Search for the cell housing the specified text and yield its (x, y) center coordinate. 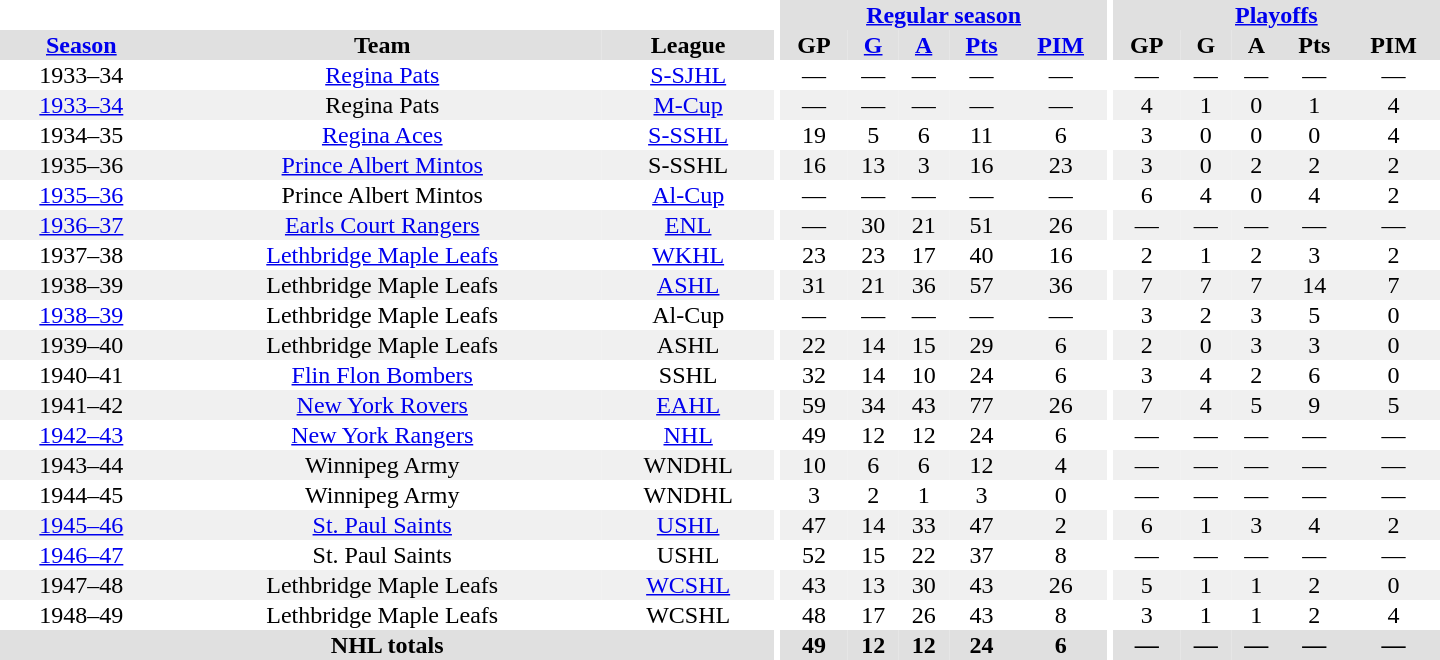
57 (982, 285)
1937–38 (82, 255)
59 (814, 405)
1934–35 (82, 135)
77 (982, 405)
9 (1314, 405)
Regular season (944, 15)
Regina Aces (382, 135)
Flin Flon Bombers (382, 375)
EAHL (688, 405)
Earls Court Rangers (382, 225)
1945–46 (82, 525)
37 (982, 555)
Season (82, 45)
11 (982, 135)
M-Cup (688, 105)
Team (382, 45)
1940–41 (82, 375)
32 (814, 375)
31 (814, 285)
New York Rangers (382, 435)
34 (873, 405)
19 (814, 135)
48 (814, 615)
S-SJHL (688, 75)
33 (923, 525)
1943–44 (82, 465)
SSHL (688, 375)
1947–48 (82, 585)
New York Rovers (382, 405)
1946–47 (82, 555)
1948–49 (82, 615)
52 (814, 555)
40 (982, 255)
1944–45 (82, 495)
29 (982, 345)
NHL totals (387, 645)
1941–42 (82, 405)
51 (982, 225)
NHL (688, 435)
ENL (688, 225)
WKHL (688, 255)
1936–37 (82, 225)
Playoffs (1276, 15)
League (688, 45)
1939–40 (82, 345)
1942–43 (82, 435)
